Return [x, y] of the center of cell containing provided text 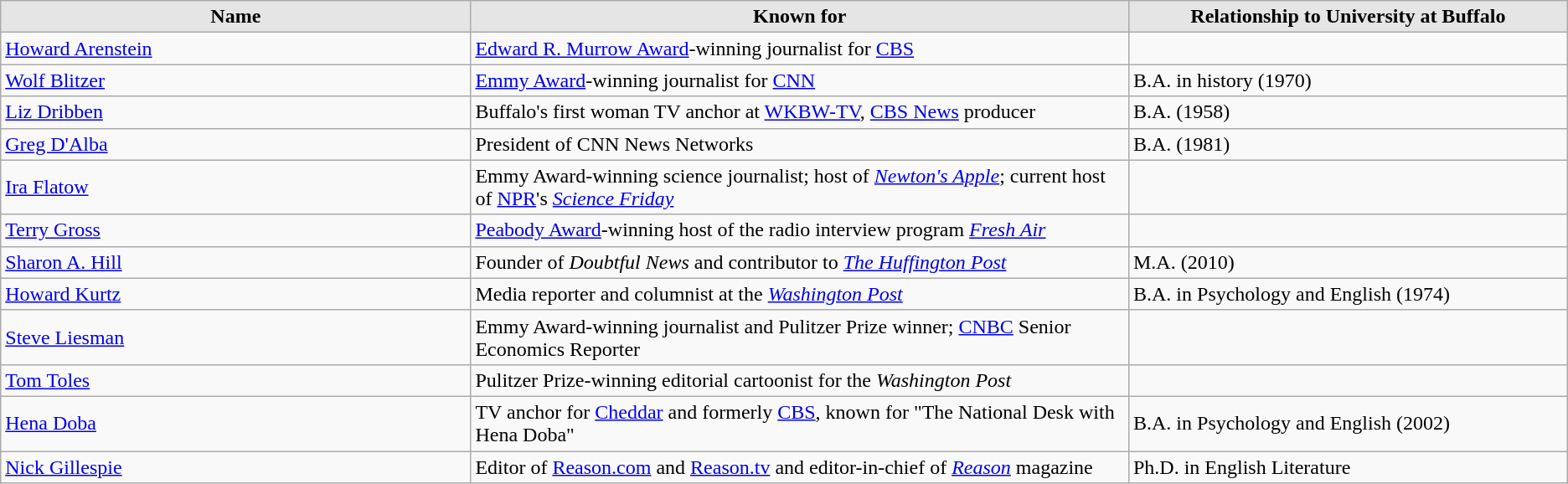
Media reporter and columnist at the Washington Post [800, 294]
Liz Dribben [236, 112]
Emmy Award-winning science journalist; host of Newton's Apple; current host of NPR's Science Friday [800, 188]
Emmy Award-winning journalist for CNN [800, 80]
Editor of Reason.com and Reason.tv and editor-in-chief of Reason magazine [800, 466]
Relationship to University at Buffalo [1348, 17]
M.A. (2010) [1348, 262]
TV anchor for Cheddar and formerly CBS, known for "The National Desk with Hena Doba" [800, 424]
B.A. in Psychology and English (2002) [1348, 424]
Terry Gross [236, 230]
Ira Flatow [236, 188]
Peabody Award-winning host of the radio interview program Fresh Air [800, 230]
Founder of Doubtful News and contributor to The Huffington Post [800, 262]
Greg D'Alba [236, 144]
B.A. in history (1970) [1348, 80]
Buffalo's first woman TV anchor at WKBW-TV, CBS News producer [800, 112]
Known for [800, 17]
Howard Kurtz [236, 294]
Emmy Award-winning journalist and Pulitzer Prize winner; CNBC Senior Economics Reporter [800, 337]
B.A. (1981) [1348, 144]
Howard Arenstein [236, 49]
B.A. in Psychology and English (1974) [1348, 294]
Edward R. Murrow Award-winning journalist for CBS [800, 49]
Steve Liesman [236, 337]
Ph.D. in English Literature [1348, 466]
President of CNN News Networks [800, 144]
Hena Doba [236, 424]
Wolf Blitzer [236, 80]
Sharon A. Hill [236, 262]
Pulitzer Prize-winning editorial cartoonist for the Washington Post [800, 380]
B.A. (1958) [1348, 112]
Name [236, 17]
Tom Toles [236, 380]
Nick Gillespie [236, 466]
